Provide the (X, Y) coordinate of the cell's center where the given text is located.  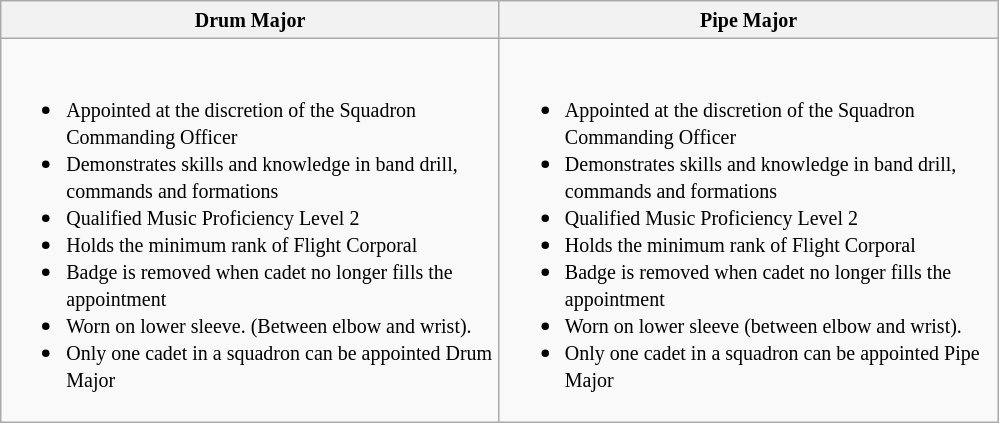
Pipe Major (748, 20)
Drum Major (250, 20)
